Locate the cell with the specified text and output its (X, Y) center coordinate. 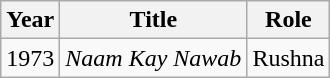
Title (154, 20)
Role (288, 20)
Naam Kay Nawab (154, 58)
Rushna (288, 58)
1973 (30, 58)
Year (30, 20)
